Capture the cell that displays the provided text and extract its [x, y] central coordinate. 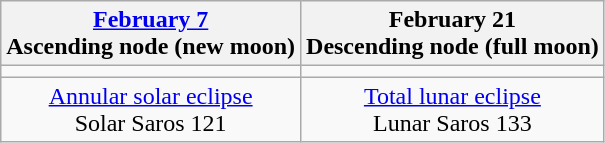
February 21Descending node (full moon) [453, 34]
February 7Ascending node (new moon) [151, 34]
Total lunar eclipseLunar Saros 133 [453, 110]
Annular solar eclipseSolar Saros 121 [151, 110]
